Identify which cell holds the provided text, then report its [X, Y] central coordinate. 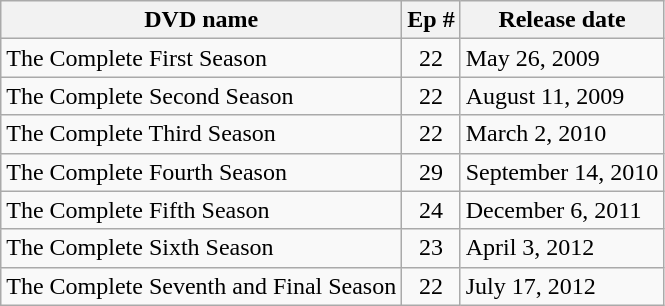
September 14, 2010 [562, 172]
Release date [562, 20]
December 6, 2011 [562, 210]
Ep # [431, 20]
The Complete Seventh and Final Season [202, 286]
April 3, 2012 [562, 248]
The Complete Fifth Season [202, 210]
24 [431, 210]
The Complete Fourth Season [202, 172]
August 11, 2009 [562, 96]
23 [431, 248]
The Complete Sixth Season [202, 248]
July 17, 2012 [562, 286]
The Complete First Season [202, 58]
The Complete Third Season [202, 134]
The Complete Second Season [202, 96]
May 26, 2009 [562, 58]
29 [431, 172]
DVD name [202, 20]
March 2, 2010 [562, 134]
